For the text-containing cell, return its midpoint in [x, y] coordinate format. 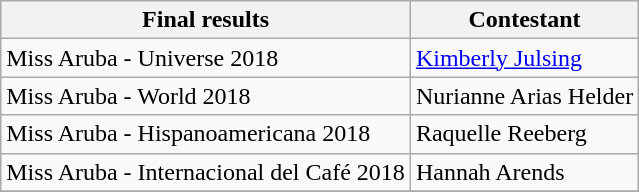
Miss Aruba - Internacional del Café 2018 [206, 172]
Raquelle Reeberg [524, 134]
Miss Aruba - Universe 2018 [206, 58]
Miss Aruba - World 2018 [206, 96]
Hannah Arends [524, 172]
Miss Aruba - Hispanoamericana 2018 [206, 134]
Nurianne Arias Helder [524, 96]
Final results [206, 20]
Contestant [524, 20]
Kimberly Julsing [524, 58]
